Return [X, Y] of the center of cell containing provided text 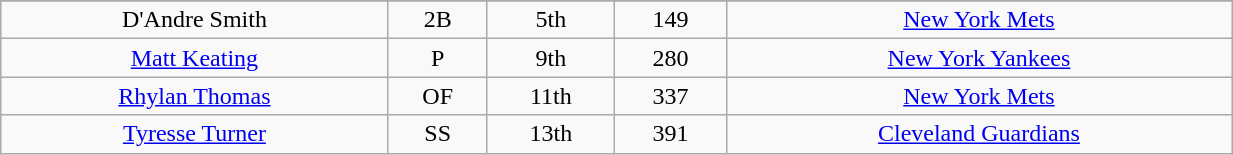
9th [550, 58]
D'Andre Smith [194, 20]
New York Yankees [978, 58]
Rhylan Thomas [194, 96]
5th [550, 20]
337 [671, 96]
P [438, 58]
280 [671, 58]
11th [550, 96]
13th [550, 134]
Cleveland Guardians [978, 134]
Matt Keating [194, 58]
391 [671, 134]
SS [438, 134]
2B [438, 20]
149 [671, 20]
Tyresse Turner [194, 134]
OF [438, 96]
